Detect which cell encompasses the target text, then output its (X, Y) center coordinate. 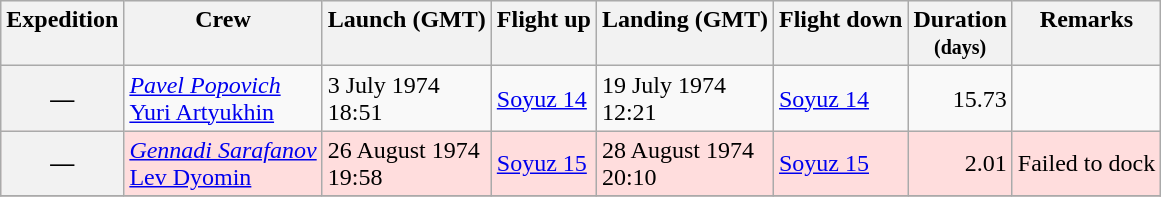
Pavel PopovichYuri Artyukhin (223, 98)
19 July 197412:21 (684, 98)
Flight down (840, 34)
Landing (GMT) (684, 34)
Launch (GMT) (406, 34)
2.01 (960, 164)
3 July 197418:51 (406, 98)
Expedition (62, 34)
28 August 197420:10 (684, 164)
Duration(days) (960, 34)
26 August 197419:58 (406, 164)
Flight up (544, 34)
Remarks (1086, 34)
Gennadi SarafanovLev Dyomin (223, 164)
15.73 (960, 98)
Failed to dock (1086, 164)
Crew (223, 34)
